Determine the (x, y) coordinate at the center of the cell enclosing the given text.  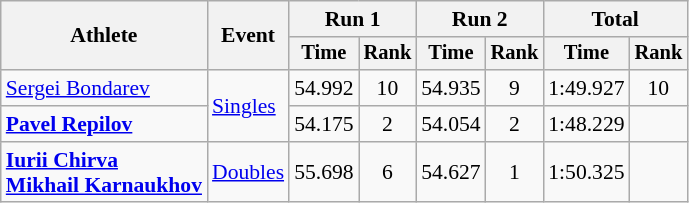
Total (615, 19)
54.175 (324, 124)
Iurii ChirvaMikhail Karnaukhov (104, 172)
54.054 (450, 124)
Event (248, 36)
Pavel Repilov (104, 124)
Run 1 (352, 19)
1 (515, 172)
1:48.229 (586, 124)
Athlete (104, 36)
55.698 (324, 172)
54.627 (450, 172)
Doubles (248, 172)
1:49.927 (586, 88)
Singles (248, 106)
1:50.325 (586, 172)
54.935 (450, 88)
9 (515, 88)
6 (388, 172)
54.992 (324, 88)
Sergei Bondarev (104, 88)
Run 2 (480, 19)
